Detect which cell encompasses the target text, then output its [x, y] center coordinate. 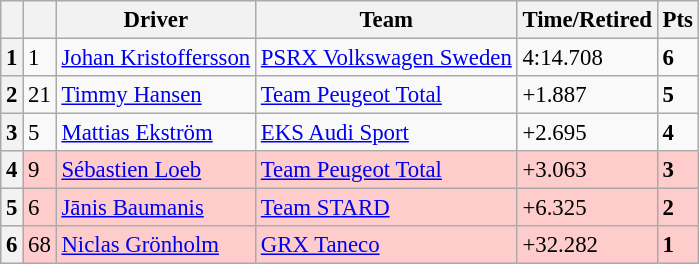
9 [40, 170]
EKS Audi Sport [386, 133]
PSRX Volkswagen Sweden [386, 58]
Team STARD [386, 208]
Mattias Ekström [156, 133]
Pts [678, 20]
Johan Kristoffersson [156, 58]
4:14.708 [587, 58]
+1.887 [587, 95]
Timmy Hansen [156, 95]
Time/Retired [587, 20]
+2.695 [587, 133]
Driver [156, 20]
Team [386, 20]
+6.325 [587, 208]
68 [40, 245]
Jānis Baumanis [156, 208]
Sébastien Loeb [156, 170]
+32.282 [587, 245]
GRX Taneco [386, 245]
21 [40, 95]
+3.063 [587, 170]
Niclas Grönholm [156, 245]
